For the text-containing cell, return its midpoint in [X, Y] coordinate format. 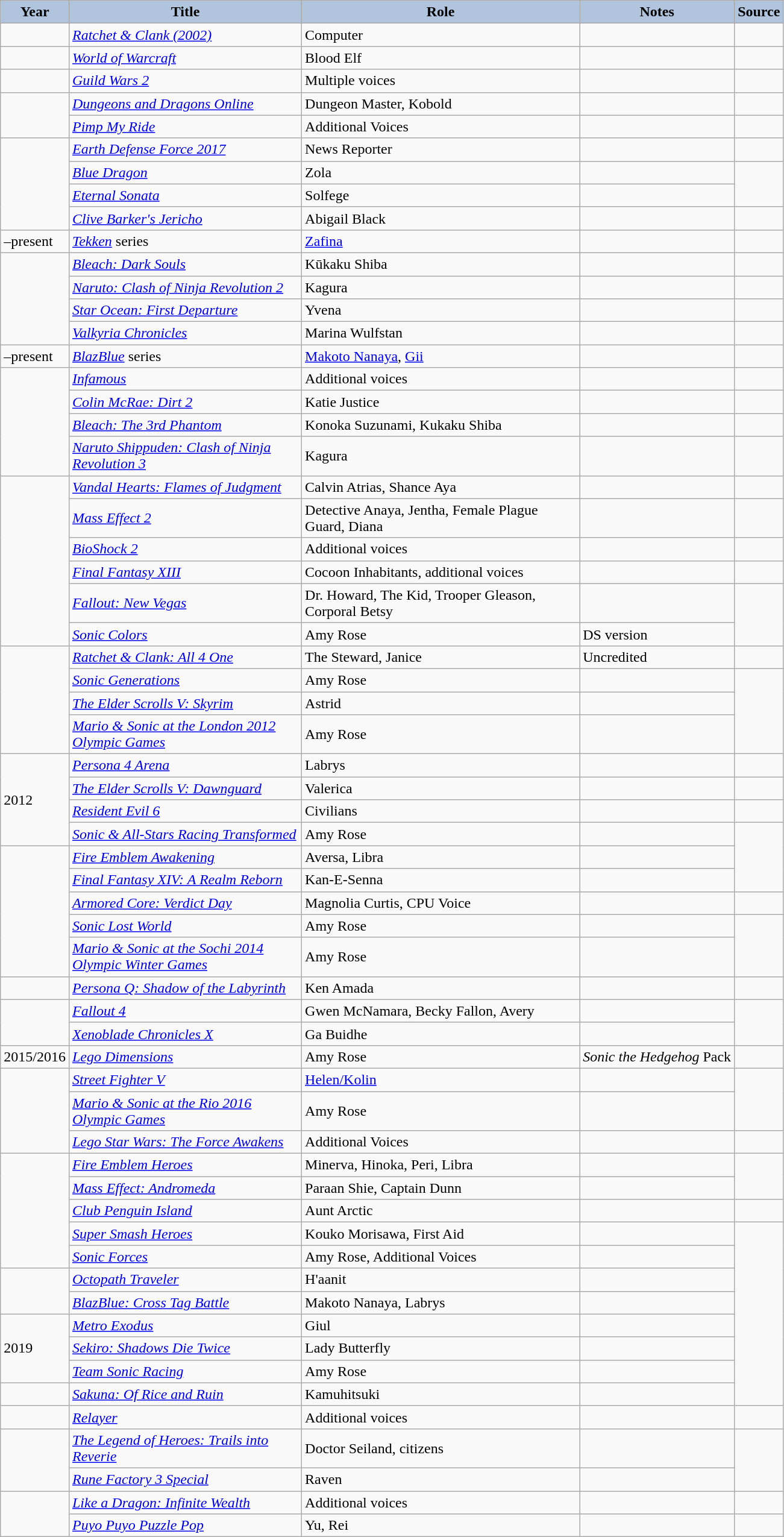
Naruto Shippuden: Clash of Ninja Revolution 3 [185, 456]
Sekiro: Shadows Die Twice [185, 1348]
Katie Justice [441, 402]
BlazBlue: Cross Tag Battle [185, 1303]
Persona Q: Shadow of the Labyrinth [185, 988]
Mass Effect 2 [185, 518]
Infamous [185, 379]
Armored Core: Verdict Day [185, 903]
Sonic the Hedgehog Pack [657, 1057]
Solfege [441, 195]
Fire Emblem Heroes [185, 1165]
Kamuhitsuki [441, 1394]
2012 [35, 800]
Aversa, Libra [441, 857]
Sonic Generations [185, 680]
Makoto Nanaya, Labrys [441, 1303]
Metro Exodus [185, 1325]
The Legend of Heroes: Trails into Reverie [185, 1448]
Lego Dimensions [185, 1057]
Role [441, 12]
BioShock 2 [185, 549]
Raven [441, 1479]
H'aanit [441, 1280]
Dungeon Master, Kobold [441, 104]
Club Penguin Island [185, 1211]
Octopath Traveler [185, 1280]
Calvin Atrias, Shance Aya [441, 487]
Zola [441, 172]
Kan-E-Senna [441, 880]
Paraan Shie, Captain Dunn [441, 1188]
Lady Butterfly [441, 1348]
2019 [35, 1348]
Ratchet & Clank: All 4 One [185, 657]
Konoka Suzunami, Kukaku Shiba [441, 425]
Kouko Morisawa, First Aid [441, 1234]
Puyo Puyo Puzzle Pop [185, 1526]
Valerica [441, 788]
Ga Buidhe [441, 1034]
Mass Effect: Andromeda [185, 1188]
Sonic Lost World [185, 926]
News Reporter [441, 149]
Zafina [441, 241]
Pimp My Ride [185, 127]
Like a Dragon: Infinite Wealth [185, 1503]
Guild Wars 2 [185, 81]
Rune Factory 3 Special [185, 1479]
Doctor Seiland, citizens [441, 1448]
Final Fantasy XIII [185, 572]
Mario & Sonic at the London 2012 Olympic Games [185, 734]
Sonic Forces [185, 1257]
Year [35, 12]
Clive Barker's Jericho [185, 218]
BlazBlue series [185, 356]
Yvena [441, 310]
Cocoon Inhabitants, additional voices [441, 572]
Yu, Rei [441, 1526]
Amy Rose, Additional Voices [441, 1257]
Source [759, 12]
Aunt Arctic [441, 1211]
Bleach: Dark Souls [185, 264]
Blue Dragon [185, 172]
Earth Defense Force 2017 [185, 149]
Civilians [441, 811]
The Elder Scrolls V: Skyrim [185, 703]
World of Warcraft [185, 58]
Lego Star Wars: The Force Awakens [185, 1142]
Magnolia Curtis, CPU Voice [441, 903]
Star Ocean: First Departure [185, 310]
Computer [441, 35]
Mario & Sonic at the Sochi 2014 Olympic Winter Games [185, 957]
Dr. Howard, The Kid, Trooper Gleason, Corporal Betsy [441, 603]
Kūkaku Shiba [441, 264]
Ken Amada [441, 988]
Gwen McNamara, Becky Fallon, Avery [441, 1011]
The Elder Scrolls V: Dawnguard [185, 788]
Fire Emblem Awakening [185, 857]
Title [185, 12]
Notes [657, 12]
Colin McRae: Dirt 2 [185, 402]
Valkyria Chronicles [185, 333]
Resident Evil 6 [185, 811]
Marina Wulfstan [441, 333]
Sonic Colors [185, 634]
Minerva, Hinoka, Peri, Libra [441, 1165]
Uncredited [657, 657]
Multiple voices [441, 81]
Detective Anaya, Jentha, Female Plague Guard, Diana [441, 518]
Mario & Sonic at the Rio 2016 Olympic Games [185, 1110]
DS version [657, 634]
Fallout: New Vegas [185, 603]
Street Fighter V [185, 1080]
The Steward, Janice [441, 657]
Sonic & All-Stars Racing Transformed [185, 834]
Makoto Nanaya, Gii [441, 356]
Ratchet & Clank (2002) [185, 35]
Sakuna: Of Rice and Ruin [185, 1394]
Dungeons and Dragons Online [185, 104]
Naruto: Clash of Ninja Revolution 2 [185, 288]
Helen/Kolin [441, 1080]
Eternal Sonata [185, 195]
Xenoblade Chronicles X [185, 1034]
Relayer [185, 1417]
Abigail Black [441, 218]
Bleach: The 3rd Phantom [185, 425]
Vandal Hearts: Flames of Judgment [185, 487]
Persona 4 Arena [185, 765]
Team Sonic Racing [185, 1371]
Giul [441, 1325]
Fallout 4 [185, 1011]
2015/2016 [35, 1057]
Astrid [441, 703]
Labrys [441, 765]
Blood Elf [441, 58]
Final Fantasy XIV: A Realm Reborn [185, 880]
Tekken series [185, 241]
Super Smash Heroes [185, 1234]
